From the cell containing the given text, extract its center point as (X, Y) coordinate. 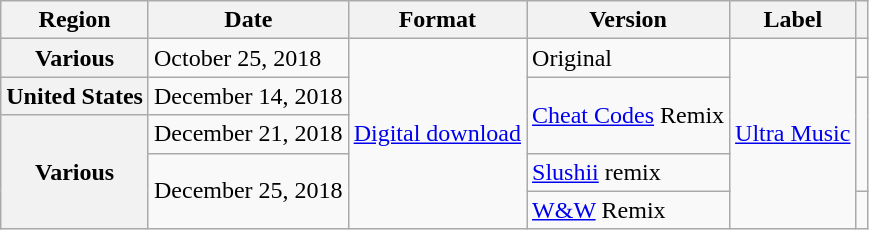
October 25, 2018 (248, 58)
Original (628, 58)
Slushii remix (628, 172)
December 25, 2018 (248, 191)
W&W Remix (628, 210)
United States (75, 96)
Version (628, 20)
Cheat Codes Remix (628, 115)
Ultra Music (793, 134)
Label (793, 20)
Region (75, 20)
Digital download (437, 134)
December 14, 2018 (248, 96)
Date (248, 20)
December 21, 2018 (248, 134)
Format (437, 20)
